Determine the (x, y) coordinate at the center of the cell enclosing the given text.  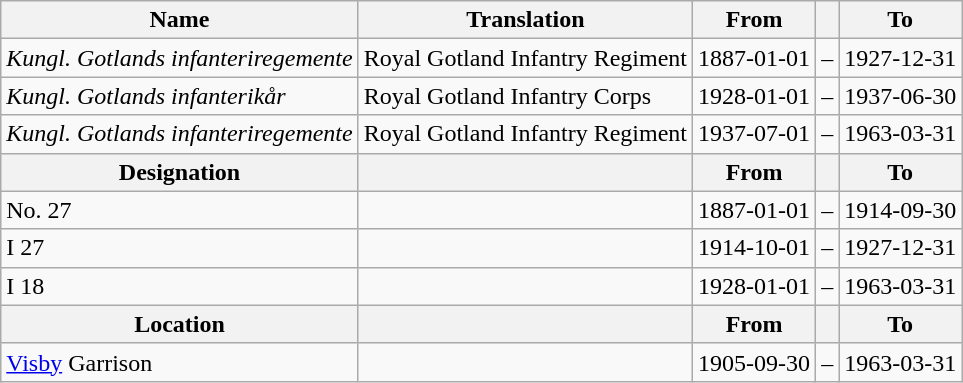
Visby Garrison (180, 362)
I 27 (180, 248)
1937-06-30 (900, 96)
Location (180, 324)
Name (180, 20)
No. 27 (180, 210)
Royal Gotland Infantry Corps (525, 96)
Translation (525, 20)
1905-09-30 (754, 362)
Designation (180, 172)
I 18 (180, 286)
1914-09-30 (900, 210)
1937-07-01 (754, 134)
Kungl. Gotlands infanterikår (180, 96)
1914-10-01 (754, 248)
